From the cell containing the given text, extract its center point as (X, Y) coordinate. 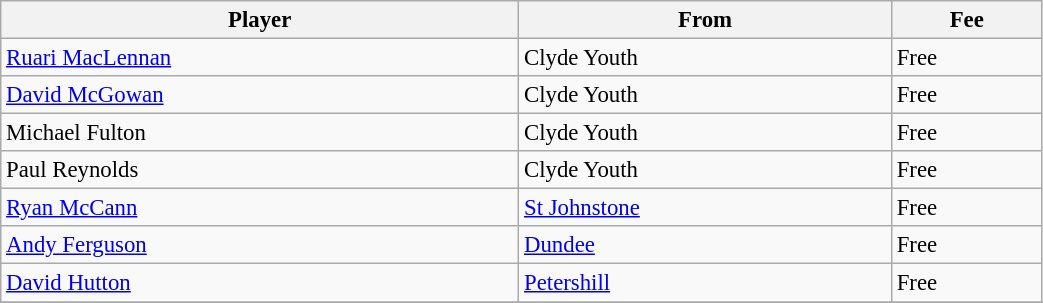
David McGowan (260, 95)
St Johnstone (706, 208)
Dundee (706, 245)
From (706, 20)
Player (260, 20)
Petershill (706, 283)
Ryan McCann (260, 208)
Andy Ferguson (260, 245)
Ruari MacLennan (260, 58)
David Hutton (260, 283)
Paul Reynolds (260, 170)
Michael Fulton (260, 133)
Fee (966, 20)
